Search for the cell housing the specified text and yield its (X, Y) center coordinate. 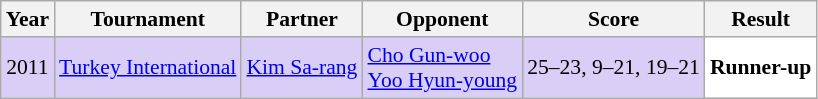
Runner-up (760, 68)
Year (28, 19)
Cho Gun-woo Yoo Hyun-young (442, 68)
Turkey International (148, 68)
2011 (28, 68)
Result (760, 19)
Score (614, 19)
Tournament (148, 19)
25–23, 9–21, 19–21 (614, 68)
Kim Sa-rang (302, 68)
Partner (302, 19)
Opponent (442, 19)
